Locate the cell with the specified text and output its (X, Y) center coordinate. 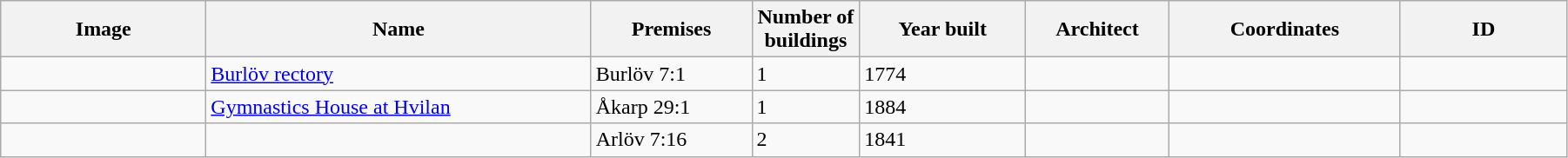
Coordinates (1284, 30)
Number ofbuildings (806, 30)
2 (806, 140)
Premises (672, 30)
1841 (943, 140)
Burlöv rectory (399, 74)
Gymnastics House at Hvilan (399, 107)
Year built (943, 30)
Architect (1098, 30)
1884 (943, 107)
Image (104, 30)
Name (399, 30)
Burlöv 7:1 (672, 74)
Arlöv 7:16 (672, 140)
1774 (943, 74)
ID (1483, 30)
Åkarp 29:1 (672, 107)
